Capture the cell that displays the provided text and extract its (X, Y) central coordinate. 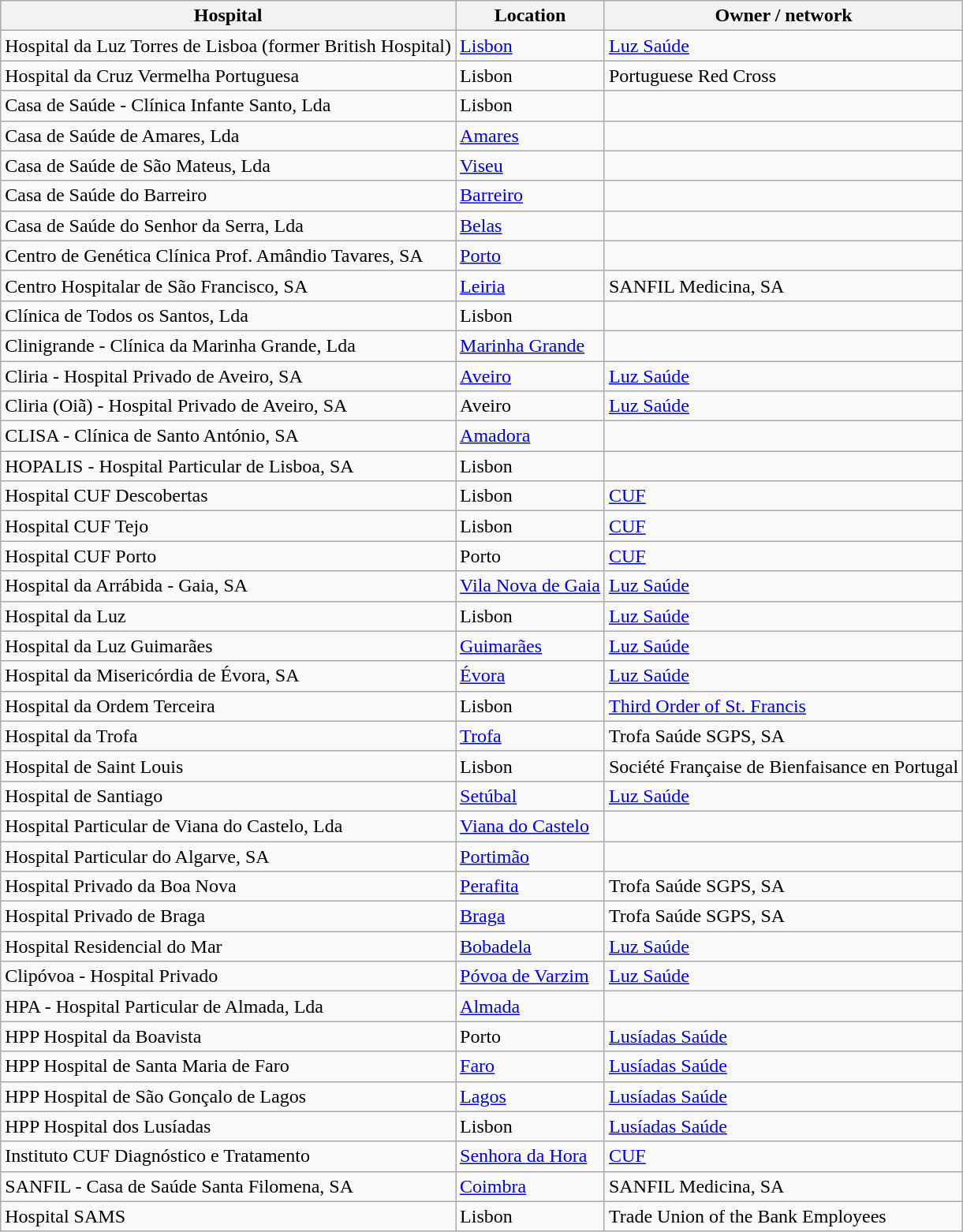
Bobadela (530, 946)
HPP Hospital dos Lusíadas (229, 1126)
Hospital de Saint Louis (229, 766)
Hospital SAMS (229, 1216)
Hospital de Santiago (229, 796)
Hospital da Luz Guimarães (229, 646)
Third Order of St. Francis (783, 706)
Hospital Privado da Boa Nova (229, 887)
CLISA - Clínica de Santo António, SA (229, 436)
HPP Hospital de Santa Maria de Faro (229, 1066)
Hospital da Arrábida - Gaia, SA (229, 586)
Cliria - Hospital Privado de Aveiro, SA (229, 376)
Hospital CUF Descobertas (229, 496)
Centro Hospitalar de São Francisco, SA (229, 286)
Barreiro (530, 196)
Casa de Saúde do Senhor da Serra, Lda (229, 226)
HPP Hospital da Boavista (229, 1036)
Clinigrande - Clínica da Marinha Grande, Lda (229, 345)
Société Française de Bienfaisance en Portugal (783, 766)
Hospital da Cruz Vermelha Portuguesa (229, 76)
Casa de Saúde de Amares, Lda (229, 136)
Casa de Saúde de São Mateus, Lda (229, 166)
Location (530, 16)
Hospital da Ordem Terceira (229, 706)
Vila Nova de Gaia (530, 586)
Marinha Grande (530, 345)
Hospital (229, 16)
Hospital Particular de Viana do Castelo, Lda (229, 826)
Instituto CUF Diagnóstico e Tratamento (229, 1156)
Lagos (530, 1096)
Belas (530, 226)
Hospital Particular do Algarve, SA (229, 856)
Amares (530, 136)
Amadora (530, 436)
Coimbra (530, 1186)
Hospital Privado de Braga (229, 917)
Trade Union of the Bank Employees (783, 1216)
Hospital CUF Porto (229, 556)
Hospital da Trofa (229, 736)
Perafita (530, 887)
HPA - Hospital Particular de Almada, Lda (229, 1006)
Portimão (530, 856)
Hospital da Luz (229, 616)
Hospital da Misericórdia de Évora, SA (229, 676)
Casa de Saúde do Barreiro (229, 196)
Hospital Residencial do Mar (229, 946)
HOPALIS - Hospital Particular de Lisboa, SA (229, 466)
HPP Hospital de São Gonçalo de Lagos (229, 1096)
Casa de Saúde - Clínica Infante Santo, Lda (229, 106)
Viana do Castelo (530, 826)
Centro de Genética Clínica Prof. Amândio Tavares, SA (229, 256)
Clínica de Todos os Santos, Lda (229, 315)
Póvoa de Varzim (530, 976)
Portuguese Red Cross (783, 76)
Cliria (Oiã) - Hospital Privado de Aveiro, SA (229, 406)
Évora (530, 676)
Owner / network (783, 16)
Braga (530, 917)
Hospital da Luz Torres de Lisboa (former British Hospital) (229, 46)
Trofa (530, 736)
Viseu (530, 166)
Almada (530, 1006)
Senhora da Hora (530, 1156)
Clipóvoa - Hospital Privado (229, 976)
Faro (530, 1066)
Hospital CUF Tejo (229, 526)
Guimarães (530, 646)
SANFIL - Casa de Saúde Santa Filomena, SA (229, 1186)
Setúbal (530, 796)
Leiria (530, 286)
